For the text-containing cell, return its midpoint in [x, y] coordinate format. 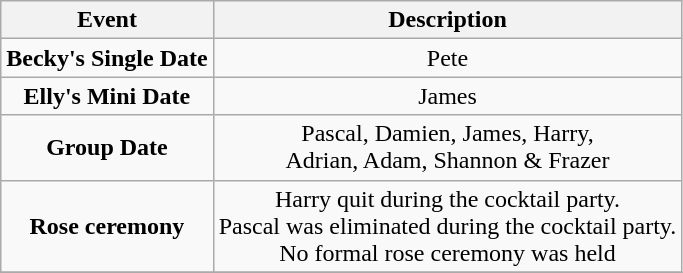
Pete [448, 58]
Pascal, Damien, James, Harry, Adrian, Adam, Shannon & Frazer [448, 148]
Becky's Single Date [107, 58]
James [448, 96]
Rose ceremony [107, 226]
Elly's Mini Date [107, 96]
Event [107, 20]
Description [448, 20]
Group Date [107, 148]
Harry quit during the cocktail party.Pascal was eliminated during the cocktail party.No formal rose ceremony was held [448, 226]
